Locate the cell with the specified text and output its (x, y) center coordinate. 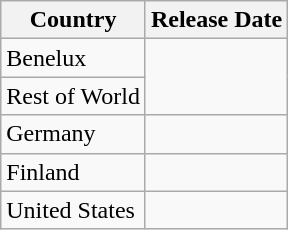
Country (74, 20)
Release Date (216, 20)
Benelux (74, 58)
United States (74, 210)
Rest of World (74, 96)
Finland (74, 172)
Germany (74, 134)
